Locate the cell with the specified text and output its [X, Y] center coordinate. 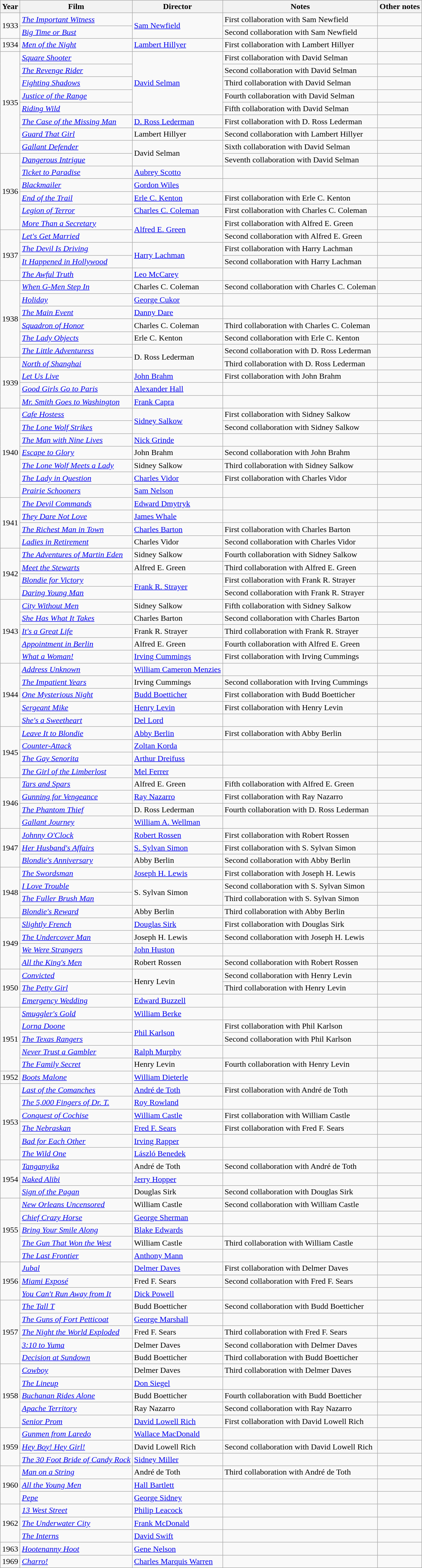
Emergency Wedding [76, 1001]
Sam Newfield [178, 26]
Second collaboration with Lambert Hillyer [300, 134]
The Little Adventuress [76, 351]
Third collaboration with Frank R. Strayer [300, 631]
Tanganyika [76, 1166]
Edward Buzzell [178, 1001]
North of Shanghai [76, 363]
Meet the Stewarts [76, 568]
1943 [10, 631]
The Revenge Rider [76, 70]
First collaboration with Lambert Hillyer [300, 45]
First collaboration with Sam Newfield [300, 19]
Mel Ferrer [178, 771]
Fifth collaboration with Alfred E. Green [300, 784]
Aubrey Scotto [178, 172]
What a Woman! [76, 657]
First collaboration with Delmer Daves [300, 1268]
Cowboy [76, 1370]
The Family Secret [76, 1064]
Film [76, 7]
The Case of the Missing Man [76, 121]
George Marshall [178, 1319]
1944 [10, 695]
Convicted [76, 975]
The Girl of the Limberlost [76, 771]
Squadron of Honor [76, 325]
You Can't Run Away from It [76, 1294]
Second collaboration with Ray Nazarro [300, 1409]
First collaboration with Harry Lachman [300, 249]
Naked Alibi [76, 1179]
The Lady Objects [76, 338]
Other notes [400, 7]
All the Young Men [76, 1485]
William Dieterle [178, 1077]
Second collaboration with Joseph H. Lewis [300, 937]
Second collaboration with Frank R. Strayer [300, 593]
1955 [10, 1230]
First collaboration with Douglas Sirk [300, 924]
The Wild One [76, 1153]
Third collaboration with David Selman [300, 83]
Director [178, 7]
The Underwater City [76, 1523]
Third collaboration with Delmer Daves [300, 1370]
First collaboration with Frank R. Strayer [300, 580]
First collaboration with David Lowell Rich [300, 1421]
They Dare Not Love [76, 516]
The Adventures of Martin Eden [76, 554]
First collaboration with André de Toth [300, 1090]
1953 [10, 1122]
All the King's Men [76, 962]
It's a Great Life [76, 631]
Charro! [76, 1561]
Blondie's Anniversary [76, 861]
Second collaboration with Charles Vidor [300, 542]
Fourth collaboration with D. Ross Lederman [300, 810]
1934 [10, 45]
First collaboration with William Castle [300, 1115]
Third collaboration with Budd Boetticher [300, 1357]
One Mysterious Night [76, 695]
More Than a Secretary [76, 223]
1945 [10, 752]
Johnny O'Clock [76, 835]
The Lineup [76, 1383]
Wallace MacDonald [178, 1434]
George Cukor [178, 300]
Second collaboration with Sam Newfield [300, 32]
Second collaboration with Abby Berlin [300, 861]
Appointment in Berlin [76, 644]
Del Lord [178, 720]
Roy Rowland [178, 1103]
Nick Grinde [178, 440]
Alexander Hall [178, 389]
The Petty Girl [76, 988]
First collaboration with Fred F. Sears [300, 1128]
Never Trust a Gambler [76, 1052]
1946 [10, 803]
The Richest Man in Town [76, 529]
Second collaboration with John Brahm [300, 453]
The Man with Nine Lives [76, 440]
1941 [10, 523]
The Phantom Thief [76, 810]
Second collaboration with Harry Lachman [300, 262]
Leave It to Blondie [76, 733]
Second collaboration with Irving Cummings [300, 682]
Second collaboration with Henry Levin [300, 975]
Lorna Doone [76, 1026]
Fifth collaboration with David Selman [300, 108]
The Lone Wolf Strikes [76, 427]
Year [10, 7]
1950 [10, 988]
Her Husband's Affairs [76, 848]
Third collaboration with William Castle [300, 1243]
1960 [10, 1485]
1952 [10, 1077]
Second collaboration with David Selman [300, 70]
Frank Capra [178, 402]
Cafe Hostess [76, 415]
First collaboration with Charles Barton [300, 529]
Anthony Mann [178, 1256]
1956 [10, 1281]
1948 [10, 892]
Seventh collaboration with David Selman [300, 160]
The Guns of Fort Petticoat [76, 1319]
1947 [10, 848]
First collaboration with David Selman [300, 58]
Good Girls Go to Paris [76, 389]
First collaboration with D. Ross Lederman [300, 121]
3:10 to Yuma [76, 1345]
The Lady in Question [76, 478]
Tars and Spars [76, 784]
Miami Exposé [76, 1281]
Second collaboration with David Lowell Rich [300, 1447]
Big Time or Bust [76, 32]
The Gay Senorita [76, 758]
Notes [300, 7]
Daring Young Man [76, 593]
I Love Trouble [76, 886]
Senior Prom [76, 1421]
Second collaboration with Phil Karlson [300, 1039]
The Gun That Won the West [76, 1243]
1936 [10, 192]
Second collaboration with Alfred E. Green [300, 236]
The Impatient Years [76, 682]
Third collaboration with Alfred E. Green [300, 568]
First collaboration with Henry Levin [300, 707]
Dangerous Intrigue [76, 160]
Sixth collaboration with David Selman [300, 147]
City Without Men [76, 606]
End of the Trail [76, 198]
Let Us Live [76, 376]
Fifth collaboration with Sidney Salkow [300, 606]
The Texas Rangers [76, 1039]
Gordon Wiles [178, 185]
Third collaboration with D. Ross Lederman [300, 363]
Mr. Smith Goes to Washington [76, 402]
Hootenanny Hoot [76, 1549]
1949 [10, 943]
The Last Frontier [76, 1256]
Third collaboration with André de Toth [300, 1472]
The Undercover Man [76, 937]
Sidney Miller [178, 1460]
Gunning for Vengeance [76, 797]
Square Shooter [76, 58]
Second collaboration with Budd Boetticher [300, 1306]
Blondie's Reward [76, 911]
First collaboration with Alfred E. Green [300, 223]
1937 [10, 255]
Third collaboration with Abby Berlin [300, 911]
Ticket to Paradise [76, 172]
Second collaboration with Douglas Sirk [300, 1192]
Leo McCarey [178, 274]
First collaboration with Budd Boetticher [300, 695]
Gallant Defender [76, 147]
Second collaboration with Sidney Salkow [300, 427]
The Awful Truth [76, 274]
John Huston [178, 950]
Riding Wild [76, 108]
1959 [10, 1447]
New Orleans Uncensored [76, 1205]
First collaboration with Irving Cummings [300, 657]
Don Siegel [178, 1383]
The Nebraskan [76, 1128]
First collaboration with Charles Vidor [300, 478]
William Berke [178, 1014]
Jerry Hopper [178, 1179]
Fourth collaboration with Budd Boetticher [300, 1396]
Bring Your Smile Along [76, 1230]
Harry Lachman [178, 255]
When G-Men Step In [76, 287]
Ralph Murphy [178, 1052]
James Whale [178, 516]
Sign of the Pagan [76, 1192]
Fighting Shadows [76, 83]
Third collaboration with S. Sylvan Simon [300, 899]
Slightly French [76, 924]
George Sherman [178, 1217]
1963 [10, 1549]
Man on a String [76, 1472]
Hey Boy! Hey Girl! [76, 1447]
Decision at Sundown [76, 1357]
Chief Crazy Horse [76, 1217]
Second collaboration with S. Sylvan Simon [300, 886]
Boots Malone [76, 1077]
1954 [10, 1179]
Third collaboration with Fred F. Sears [300, 1332]
Third collaboration with Sidney Salkow [300, 465]
1958 [10, 1396]
Legion of Terror [76, 211]
Phil Karlson [178, 1033]
Jubal [76, 1268]
1942 [10, 574]
Arthur Dreifuss [178, 758]
Men of the Night [76, 45]
Danny Dare [178, 312]
1938 [10, 319]
Fourth collaboration with Alfred E. Green [300, 644]
Smuggler's Gold [76, 1014]
First collaboration with Erle C. Kenton [300, 198]
First collaboration with Abby Berlin [300, 733]
The Swordsman [76, 873]
Blackmailer [76, 185]
First collaboration with Charles C. Coleman [300, 211]
The Devil Is Driving [76, 249]
Holiday [76, 300]
Second collaboration with Fred F. Sears [300, 1281]
First collaboration with Ray Nazarro [300, 797]
First collaboration with S. Sylvan Simon [300, 848]
First collaboration with Joseph H. Lewis [300, 873]
Second collaboration with D. Ross Lederman [300, 351]
Second collaboration with Charles Barton [300, 618]
Second collaboration with André de Toth [300, 1166]
Irving Rapper [178, 1141]
Let's Get Married [76, 236]
Gene Nelson [178, 1549]
1935 [10, 102]
Edward Dmytryk [178, 504]
First collaboration with Phil Karlson [300, 1026]
Gunmen from Laredo [76, 1434]
Fourth collaboration with Henry Levin [300, 1064]
The Important Witness [76, 19]
The Interns [76, 1536]
She's a Sweetheart [76, 720]
Guard That Girl [76, 134]
Dick Powell [178, 1294]
Second collaboration with William Castle [300, 1205]
1940 [10, 453]
Third collaboration with Henry Levin [300, 988]
Second collaboration with Charles C. Coleman [300, 287]
Philip Leacock [178, 1510]
Fourth collaboration with David Selman [300, 96]
1957 [10, 1332]
1962 [10, 1523]
Last of the Comanches [76, 1090]
The Devil Commands [76, 504]
David Swift [178, 1536]
Fourth collaboration with Sidney Salkow [300, 554]
1939 [10, 382]
George Sidney [178, 1498]
The Main Event [76, 312]
The Tall T [76, 1306]
We Were Strangers [76, 950]
First collaboration with Robert Rossen [300, 835]
William Cameron Menzies [178, 669]
Blondie for Victory [76, 580]
Buchanan Rides Alone [76, 1396]
The Fuller Brush Man [76, 899]
13 West Street [76, 1510]
Apache Territory [76, 1409]
Bad for Each Other [76, 1141]
Address Unknown [76, 669]
Ladies in Retirement [76, 542]
1933 [10, 26]
1951 [10, 1039]
Sam Nelson [178, 491]
First collaboration with Sidney Salkow [300, 415]
Conquest of Cochise [76, 1115]
László Benedek [178, 1153]
Pepe [76, 1498]
Charles Marquis Warren [178, 1561]
Second collaboration with Robert Rossen [300, 962]
It Happened in Hollywood [76, 262]
She Has What It Takes [76, 618]
Justice of the Range [76, 96]
Gallant Journey [76, 822]
Counter-Attack [76, 746]
The 5,000 Fingers of Dr. T. [76, 1103]
Sergeant Mike [76, 707]
Hall Bartlett [178, 1485]
The Lone Wolf Meets a Lady [76, 465]
Second collaboration with Delmer Daves [300, 1345]
Escape to Glory [76, 453]
Second collaboration with Erle C. Kenton [300, 338]
Blake Edwards [178, 1230]
William A. Wellman [178, 822]
1969 [10, 1561]
Zoltan Korda [178, 746]
The Night the World Exploded [76, 1332]
Third collaboration with Charles C. Coleman [300, 325]
Prairie Schooners [76, 491]
The 30 Foot Bride of Candy Rock [76, 1460]
First collaboration with John Brahm [300, 376]
Frank McDonald [178, 1523]
